Scan for the cell matching the given text and deliver its [x, y] coordinate at center. 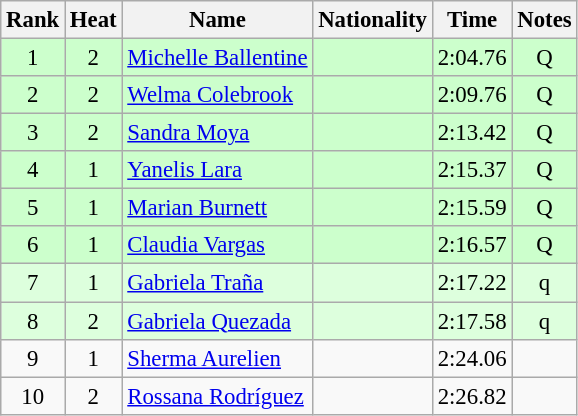
Nationality [372, 20]
Rossana Rodríguez [218, 396]
Gabriela Quezada [218, 321]
Notes [544, 20]
2:09.76 [472, 95]
Claudia Vargas [218, 245]
2:13.42 [472, 133]
2:04.76 [472, 58]
2:17.22 [472, 283]
Rank [33, 20]
2:15.59 [472, 208]
2:24.06 [472, 358]
Time [472, 20]
6 [33, 245]
Sandra Moya [218, 133]
5 [33, 208]
7 [33, 283]
Gabriela Traña [218, 283]
10 [33, 396]
4 [33, 170]
Sherma Aurelien [218, 358]
8 [33, 321]
Heat [94, 20]
Name [218, 20]
Marian Burnett [218, 208]
2:16.57 [472, 245]
Michelle Ballentine [218, 58]
9 [33, 358]
2:17.58 [472, 321]
3 [33, 133]
2:26.82 [472, 396]
Welma Colebrook [218, 95]
2:15.37 [472, 170]
Yanelis Lara [218, 170]
